Pinpoint the cell where the given text exists, returning its [x, y] midpoint coordinate. 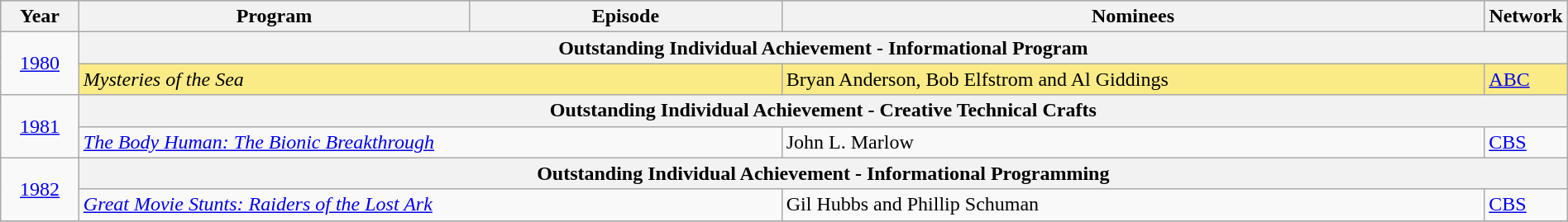
Nominees [1133, 17]
Program [274, 17]
ABC [1526, 79]
1981 [40, 126]
Bryan Anderson, Bob Elfstrom and Al Giddings [1133, 79]
Outstanding Individual Achievement - Creative Technical Crafts [823, 111]
The Body Human: The Bionic Breakthrough [430, 142]
Network [1526, 17]
Gil Hubbs and Phillip Schuman [1133, 205]
John L. Marlow [1133, 142]
1982 [40, 189]
Year [40, 17]
Outstanding Individual Achievement - Informational Programming [823, 173]
1980 [40, 64]
Great Movie Stunts: Raiders of the Lost Ark [430, 205]
Outstanding Individual Achievement - Informational Program [823, 48]
Episode [625, 17]
Mysteries of the Sea [430, 79]
